Detect which cell encompasses the target text, then output its (x, y) center coordinate. 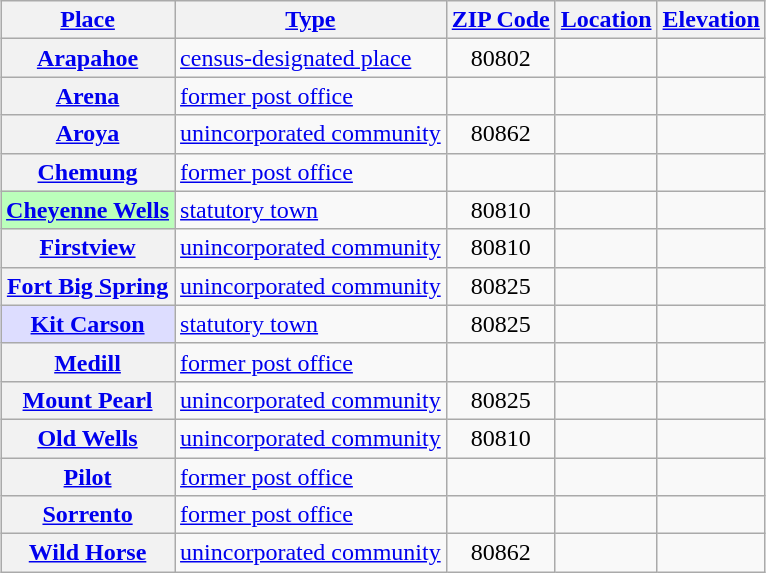
Sorrento (88, 515)
Firstview (88, 248)
Old Wells (88, 438)
census-designated place (311, 58)
Aroya (88, 134)
Fort Big Spring (88, 286)
Place (88, 20)
Arena (88, 96)
Type (311, 20)
Pilot (88, 477)
Arapahoe (88, 58)
Elevation (711, 20)
Wild Horse (88, 553)
80802 (500, 58)
Kit Carson (88, 324)
Mount Pearl (88, 400)
Location (606, 20)
Medill (88, 362)
ZIP Code (500, 20)
Cheyenne Wells (88, 210)
Chemung (88, 172)
